Identify which cell holds the provided text, then report its [X, Y] central coordinate. 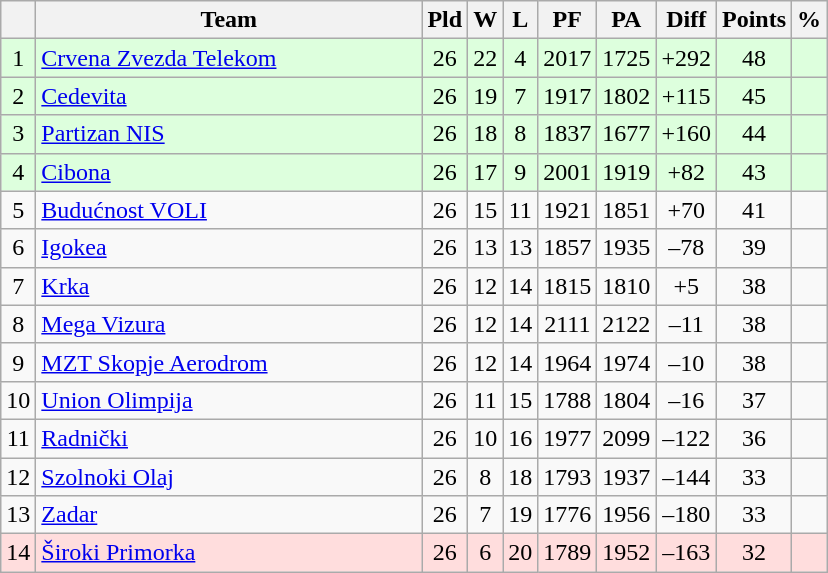
1919 [626, 172]
22 [486, 58]
Union Olimpija [229, 400]
1804 [626, 400]
1793 [568, 477]
+70 [686, 210]
Crvena Zvezda Telekom [229, 58]
Points [754, 20]
39 [754, 248]
Radnički [229, 438]
–10 [686, 362]
L [520, 20]
2 [18, 96]
Szolnoki Olaj [229, 477]
43 [754, 172]
41 [754, 210]
Cibona [229, 172]
Igokea [229, 248]
+5 [686, 286]
1937 [626, 477]
–122 [686, 438]
2099 [626, 438]
36 [754, 438]
Cedevita [229, 96]
MZT Skopje Aerodrom [229, 362]
5 [18, 210]
Mega Vizura [229, 324]
37 [754, 400]
48 [754, 58]
1977 [568, 438]
Diff [686, 20]
45 [754, 96]
17 [486, 172]
–11 [686, 324]
1789 [568, 553]
1810 [626, 286]
1857 [568, 248]
+292 [686, 58]
3 [18, 134]
Team [229, 20]
1921 [568, 210]
1935 [626, 248]
1815 [568, 286]
–78 [686, 248]
1851 [626, 210]
1776 [568, 515]
Široki Primorka [229, 553]
1974 [626, 362]
1837 [568, 134]
1802 [626, 96]
1788 [568, 400]
1952 [626, 553]
–16 [686, 400]
16 [520, 438]
2001 [568, 172]
Zadar [229, 515]
1725 [626, 58]
Krka [229, 286]
W [486, 20]
20 [520, 553]
Budućnost VOLI [229, 210]
1 [18, 58]
+160 [686, 134]
2122 [626, 324]
1964 [568, 362]
Pld [445, 20]
Partizan NIS [229, 134]
% [810, 20]
+115 [686, 96]
44 [754, 134]
–144 [686, 477]
–163 [686, 553]
1677 [626, 134]
32 [754, 553]
–180 [686, 515]
2111 [568, 324]
PA [626, 20]
2017 [568, 58]
1917 [568, 96]
PF [568, 20]
+82 [686, 172]
1956 [626, 515]
